Output the (X, Y) coordinate of the center of the cell containing the given text.  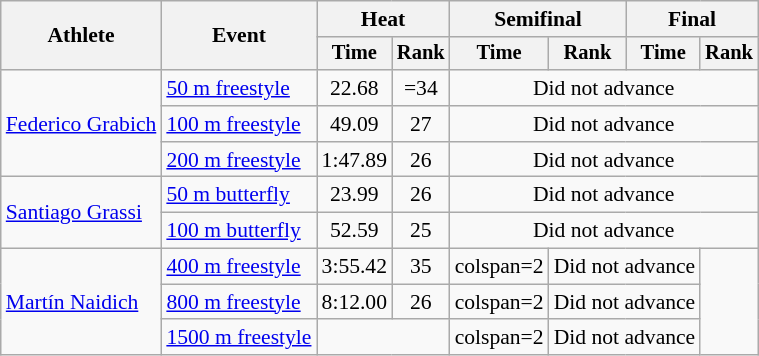
50 m freestyle (238, 88)
Martín Naidich (82, 302)
200 m freestyle (238, 160)
Event (238, 36)
35 (421, 267)
100 m freestyle (238, 124)
3:55.42 (354, 267)
22.68 (354, 88)
25 (421, 231)
27 (421, 124)
1:47.89 (354, 160)
=34 (421, 88)
100 m butterfly (238, 231)
1500 m freestyle (238, 338)
23.99 (354, 195)
Santiago Grassi (82, 212)
49.09 (354, 124)
50 m butterfly (238, 195)
Semifinal (538, 19)
8:12.00 (354, 302)
Athlete (82, 36)
400 m freestyle (238, 267)
Heat (384, 19)
800 m freestyle (238, 302)
Federico Grabich (82, 124)
52.59 (354, 231)
Final (692, 19)
